Find where the given text appears and provide that cell's center as (x, y) coordinate. 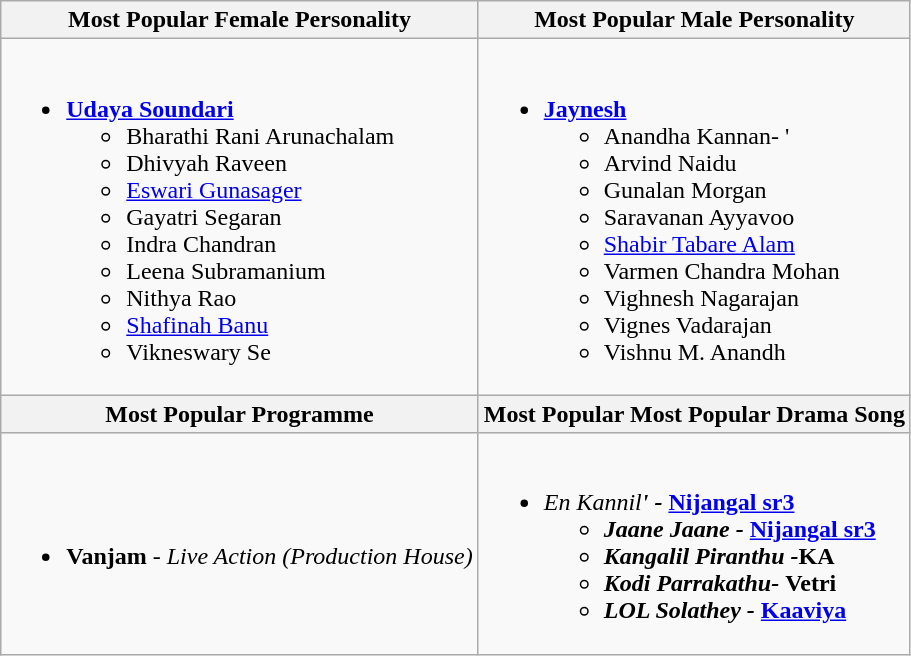
Most Popular Male Personality (694, 20)
Vanjam - Live Action (Production House) (240, 544)
Most Popular Most Popular Drama Song (694, 414)
En Kannil' - Nijangal sr3Jaane Jaane - Nijangal sr3Kangalil Piranthu -KAKodi Parrakathu- VetriLOL Solathey - Kaaviya (694, 544)
Most Popular Programme (240, 414)
Most Popular Female Personality (240, 20)
